Determine the [x, y] coordinate at the center of the cell enclosing the given text.  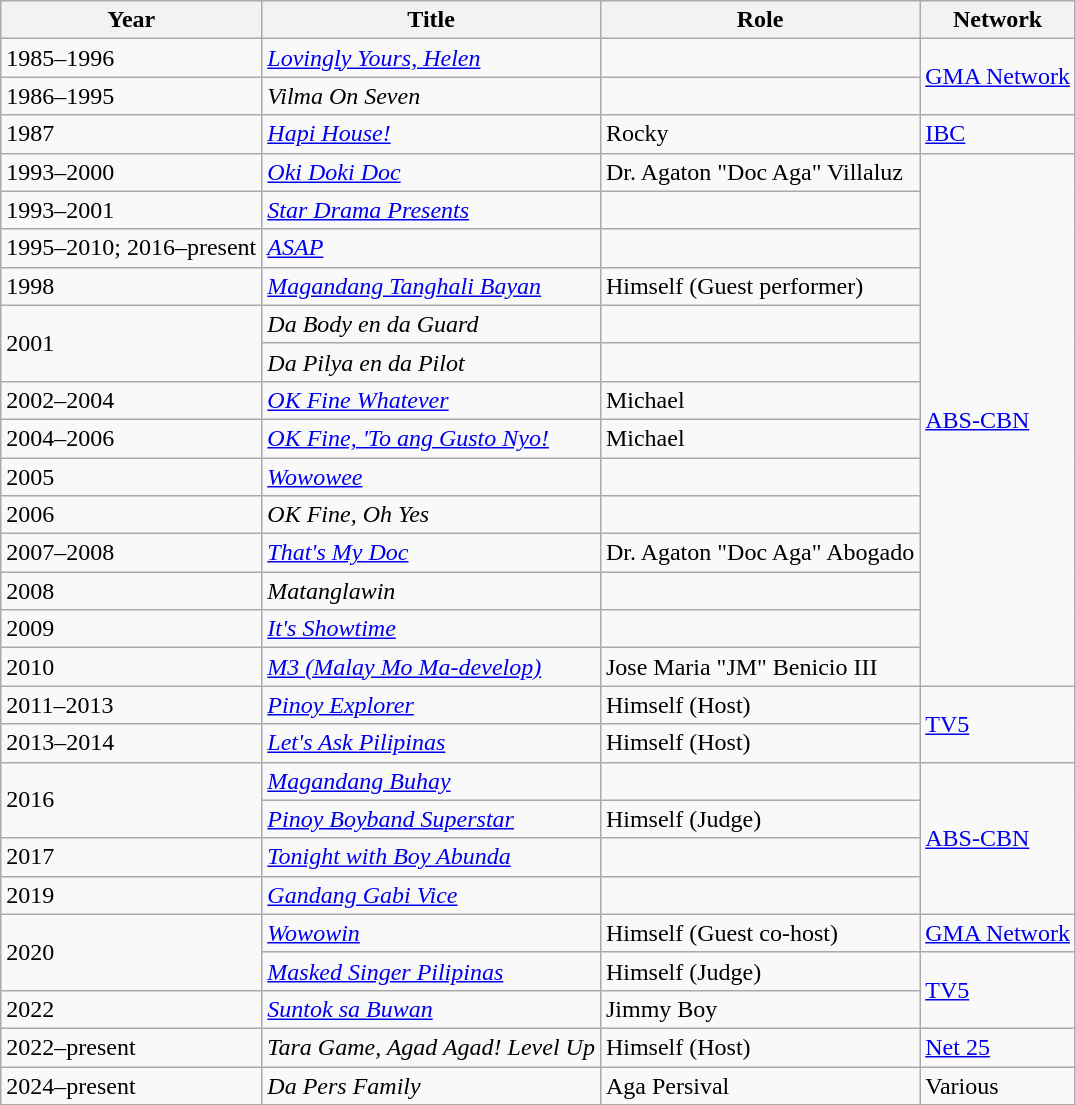
ASAP [432, 248]
2020 [132, 952]
2010 [132, 667]
Pinoy Explorer [432, 705]
Various [998, 1085]
Title [432, 20]
2024–present [132, 1085]
That's My Doc [432, 553]
Let's Ask Pilipinas [432, 743]
2022–present [132, 1047]
Suntok sa Buwan [432, 1009]
Net 25 [998, 1047]
2016 [132, 800]
2019 [132, 895]
Gandang Gabi Vice [432, 895]
Dr. Agaton "Doc Aga" Villaluz [760, 172]
1995–2010; 2016–present [132, 248]
Tonight with Boy Abunda [432, 857]
Jose Maria "JM" Benicio III [760, 667]
It's Showtime [432, 629]
M3 (Malay Mo Ma-develop) [432, 667]
Year [132, 20]
Magandang Tanghali Bayan [432, 286]
1986–1995 [132, 96]
Matanglawin [432, 591]
Wowowee [432, 477]
Rocky [760, 134]
Role [760, 20]
2001 [132, 343]
2022 [132, 1009]
OK Fine, 'To ang Gusto Nyo! [432, 438]
Da Body en da Guard [432, 324]
2017 [132, 857]
2002–2004 [132, 400]
2004–2006 [132, 438]
Dr. Agaton "Doc Aga" Abogado [760, 553]
1993–2000 [132, 172]
Himself (Guest co-host) [760, 933]
1985–1996 [132, 58]
2007–2008 [132, 553]
Tara Game, Agad Agad! Level Up [432, 1047]
2013–2014 [132, 743]
Aga Persival [760, 1085]
Hapi House! [432, 134]
Masked Singer Pilipinas [432, 971]
Jimmy Boy [760, 1009]
OK Fine Whatever [432, 400]
Network [998, 20]
Pinoy Boyband Superstar [432, 819]
Vilma On Seven [432, 96]
Da Pilya en da Pilot [432, 362]
Magandang Buhay [432, 781]
Star Drama Presents [432, 210]
1993–2001 [132, 210]
Himself (Guest performer) [760, 286]
1998 [132, 286]
2008 [132, 591]
OK Fine, Oh Yes [432, 515]
Oki Doki Doc [432, 172]
2006 [132, 515]
2011–2013 [132, 705]
Da Pers Family [432, 1085]
2005 [132, 477]
IBC [998, 134]
2009 [132, 629]
Wowowin [432, 933]
1987 [132, 134]
Lovingly Yours, Helen [432, 58]
